Detect which cell encompasses the target text, then output its [x, y] center coordinate. 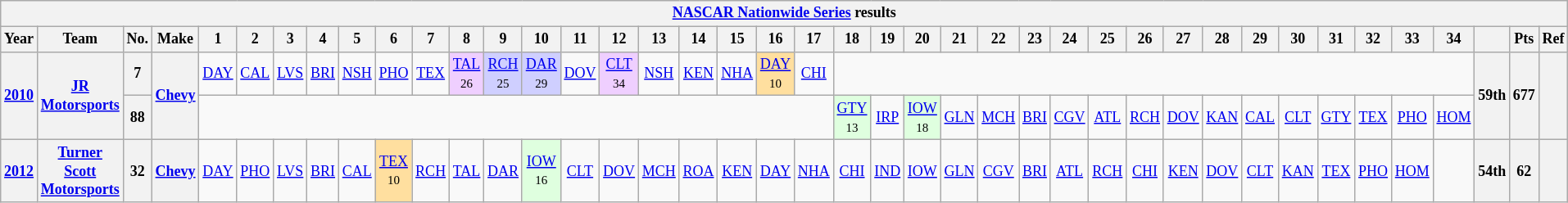
13 [659, 39]
5 [357, 39]
JR Motorsports [80, 95]
29 [1260, 39]
59th [1493, 95]
62 [1524, 170]
CLT34 [619, 74]
11 [580, 39]
24 [1070, 39]
2 [256, 39]
Pts [1524, 39]
4 [323, 39]
RCH25 [503, 74]
28 [1222, 39]
NASCAR Nationwide Series results [785, 13]
1 [218, 39]
677 [1524, 95]
Turner Scott Motorsports [80, 170]
19 [888, 39]
IND [888, 170]
23 [1036, 39]
8 [466, 39]
27 [1183, 39]
IOW18 [922, 118]
20 [922, 39]
ROA [698, 170]
6 [393, 39]
21 [959, 39]
9 [503, 39]
30 [1298, 39]
TAL [466, 170]
18 [852, 39]
2010 [20, 95]
DAY10 [775, 74]
2012 [20, 170]
16 [775, 39]
3 [290, 39]
IOW16 [541, 170]
31 [1336, 39]
33 [1412, 39]
DAR [503, 170]
12 [619, 39]
DAR29 [541, 74]
IOW [922, 170]
TAL26 [466, 74]
TEX10 [393, 170]
Ref [1553, 39]
Year [20, 39]
14 [698, 39]
Make [175, 39]
26 [1145, 39]
15 [737, 39]
17 [814, 39]
GTY [1336, 118]
54th [1493, 170]
34 [1453, 39]
88 [138, 118]
10 [541, 39]
IRP [888, 118]
No. [138, 39]
Team [80, 39]
25 [1108, 39]
22 [999, 39]
GTY13 [852, 118]
